Provide the [x, y] coordinate of the cell's center where the given text is located.  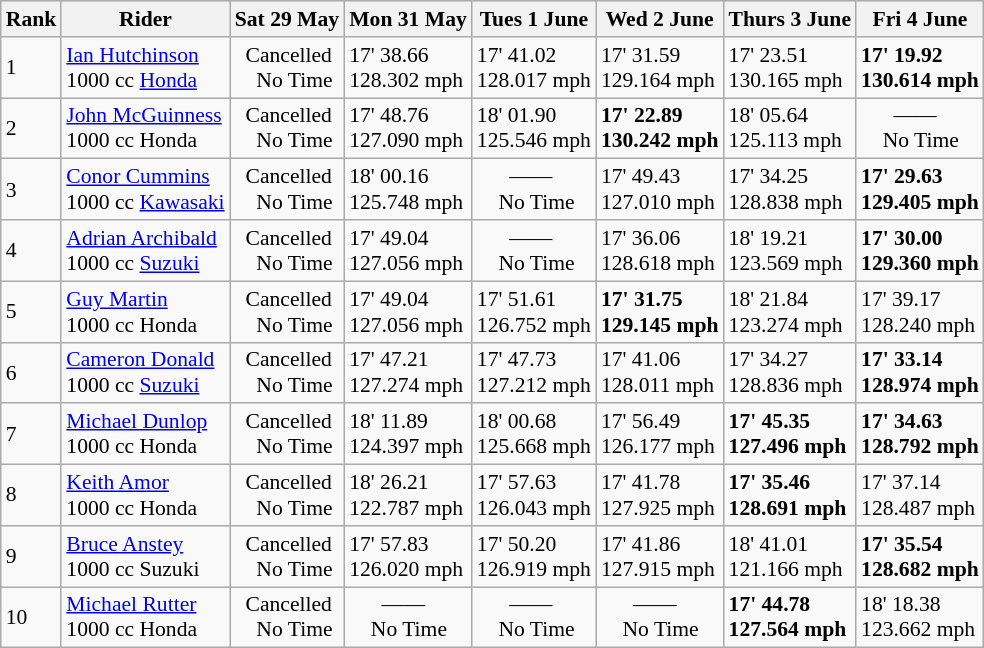
9 [32, 556]
Rank [32, 19]
18' 19.21 123.569 mph [790, 250]
17' 31.59 129.164 mph [660, 68]
Sat 29 May [287, 19]
17' 57.83 126.020 mph [408, 556]
10 [32, 618]
17' 35.54 128.682 mph [920, 556]
17' 19.92 130.614 mph [920, 68]
Mon 31 May [408, 19]
Wed 2 June [660, 19]
Thurs 3 June [790, 19]
17' 37.14 128.487 mph [920, 496]
Michael Rutter 1000 cc Honda [145, 618]
17' 39.17 128.240 mph [920, 312]
18' 05.64 125.113 mph [790, 128]
17' 34.25 128.838 mph [790, 190]
4 [32, 250]
17' 30.00 129.360 mph [920, 250]
18' 21.84 123.274 mph [790, 312]
17' 47.21 127.274 mph [408, 372]
Bruce Anstey 1000 cc Suzuki [145, 556]
Cameron Donald 1000 cc Suzuki [145, 372]
2 [32, 128]
18' 18.38 123.662 mph [920, 618]
John McGuinness 1000 cc Honda [145, 128]
Tues 1 June [534, 19]
Ian Hutchinson 1000 cc Honda [145, 68]
3 [32, 190]
18' 01.90 125.546 mph [534, 128]
17' 51.61 126.752 mph [534, 312]
17' 50.20 126.919 mph [534, 556]
17' 41.02 128.017 mph [534, 68]
17' 56.49 126.177 mph [660, 434]
8 [32, 496]
17' 23.51 130.165 mph [790, 68]
17' 57.63 126.043 mph [534, 496]
Rider [145, 19]
7 [32, 434]
18' 26.21 122.787 mph [408, 496]
17' 41.78 127.925 mph [660, 496]
18' 11.89 124.397 mph [408, 434]
17' 49.43 127.010 mph [660, 190]
17' 48.76 127.090 mph [408, 128]
17' 34.63 128.792 mph [920, 434]
17' 41.86 127.915 mph [660, 556]
Keith Amor 1000 cc Honda [145, 496]
17' 41.06 128.011 mph [660, 372]
18' 41.01 121.166 mph [790, 556]
17' 36.06 128.618 mph [660, 250]
18' 00.16 125.748 mph [408, 190]
Adrian Archibald 1000 cc Suzuki [145, 250]
17' 44.78 127.564 mph [790, 618]
17' 29.63 129.405 mph [920, 190]
5 [32, 312]
17' 33.14 128.974 mph [920, 372]
Conor Cummins 1000 cc Kawasaki [145, 190]
17' 31.75 129.145 mph [660, 312]
Guy Martin 1000 cc Honda [145, 312]
17' 22.89 130.242 mph [660, 128]
6 [32, 372]
Michael Dunlop 1000 cc Honda [145, 434]
17' 35.46 128.691 mph [790, 496]
18' 00.68 125.668 mph [534, 434]
17' 47.73 127.212 mph [534, 372]
1 [32, 68]
17' 45.35 127.496 mph [790, 434]
17' 34.27 128.836 mph [790, 372]
Fri 4 June [920, 19]
17' 38.66 128.302 mph [408, 68]
